For the text-containing cell, return its midpoint in (x, y) coordinate format. 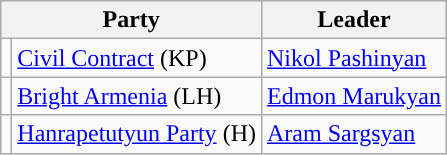
Civil Contract (KP) (137, 58)
Bright Armenia (LH) (137, 96)
Nikol Pashinyan (354, 58)
Edmon Marukyan (354, 96)
Aram Sargsyan (354, 134)
Hanrapetutyun Party (H) (137, 134)
Party (132, 20)
Leader (354, 20)
